Extract the [x, y] coordinate from the center of the cell holding the provided text.  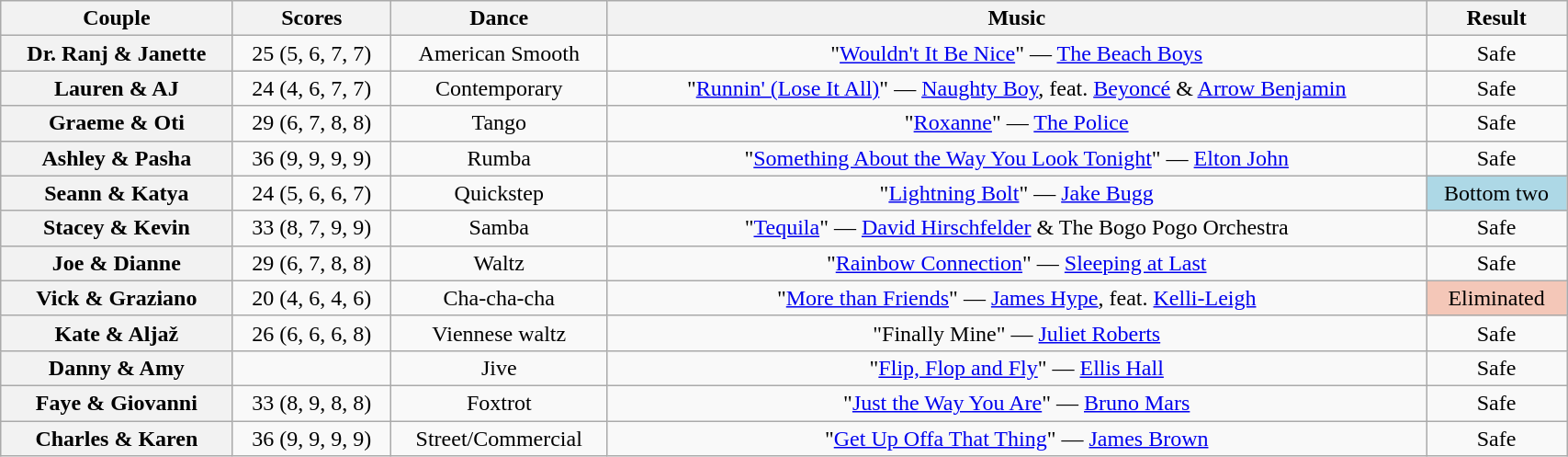
25 (5, 6, 7, 7) [312, 53]
Scores [312, 18]
Result [1497, 18]
Tango [500, 123]
Jive [500, 368]
Lauren & AJ [117, 88]
Dance [500, 18]
Quickstep [500, 193]
Cha-cha-cha [500, 298]
"Finally Mine" — Juliet Roberts [1017, 333]
20 (4, 6, 4, 6) [312, 298]
Rumba [500, 158]
Graeme & Oti [117, 123]
Charles & Karen [117, 439]
24 (4, 6, 7, 7) [312, 88]
"Flip, Flop and Fly" — Ellis Hall [1017, 368]
26 (6, 6, 6, 8) [312, 333]
Eliminated [1497, 298]
Couple [117, 18]
Foxtrot [500, 403]
24 (5, 6, 6, 7) [312, 193]
Samba [500, 228]
"Lightning Bolt" — Jake Bugg [1017, 193]
33 (8, 9, 8, 8) [312, 403]
Joe & Dianne [117, 263]
"Just the Way You Are" — Bruno Mars [1017, 403]
Waltz [500, 263]
Bottom two [1497, 193]
Vick & Graziano [117, 298]
Kate & Aljaž [117, 333]
Seann & Katya [117, 193]
Faye & Giovanni [117, 403]
Danny & Amy [117, 368]
Street/Commercial [500, 439]
"Wouldn't It Be Nice" — The Beach Boys [1017, 53]
Stacey & Kevin [117, 228]
33 (8, 7, 9, 9) [312, 228]
"Roxanne" — The Police [1017, 123]
American Smooth [500, 53]
Ashley & Pasha [117, 158]
"More than Friends" — James Hype, feat. Kelli-Leigh [1017, 298]
"Get Up Offa That Thing" — James Brown [1017, 439]
Viennese waltz [500, 333]
Dr. Ranj & Janette [117, 53]
Contemporary [500, 88]
"Rainbow Connection" — Sleeping at Last [1017, 263]
Music [1017, 18]
"Something About the Way You Look Tonight" — Elton John [1017, 158]
"Tequila" — David Hirschfelder & The Bogo Pogo Orchestra [1017, 228]
"Runnin' (Lose It All)" — Naughty Boy, feat. Beyoncé & Arrow Benjamin [1017, 88]
